Scan for the cell matching the given text and deliver its (X, Y) coordinate at center. 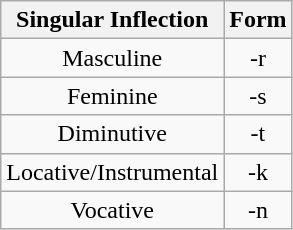
Singular Inflection (112, 20)
Masculine (112, 58)
Diminutive (112, 134)
-t (258, 134)
Form (258, 20)
-k (258, 172)
Feminine (112, 96)
-n (258, 210)
Vocative (112, 210)
Locative/Instrumental (112, 172)
-r (258, 58)
-s (258, 96)
